For the text-containing cell, return its midpoint in (x, y) coordinate format. 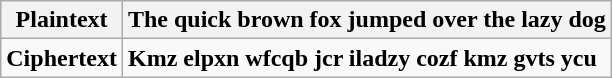
Kmz elpxn wfcqb jcr iladzy cozf kmz gvts ycu (366, 58)
The quick brown fox jumped over the lazy dog (366, 20)
Ciphertext (62, 58)
Plaintext (62, 20)
